Locate the cell with the specified text and output its (X, Y) center coordinate. 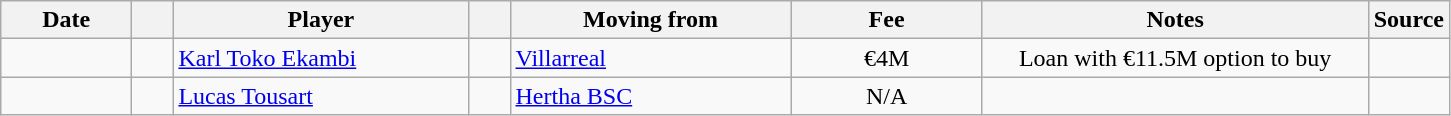
N/A (886, 96)
Hertha BSC (650, 96)
Moving from (650, 20)
Notes (1175, 20)
Source (1408, 20)
Player (321, 20)
Villarreal (650, 58)
Lucas Tousart (321, 96)
Date (66, 20)
Fee (886, 20)
Karl Toko Ekambi (321, 58)
€4M (886, 58)
Loan with €11.5M option to buy (1175, 58)
